Capture the cell that displays the provided text and extract its [X, Y] central coordinate. 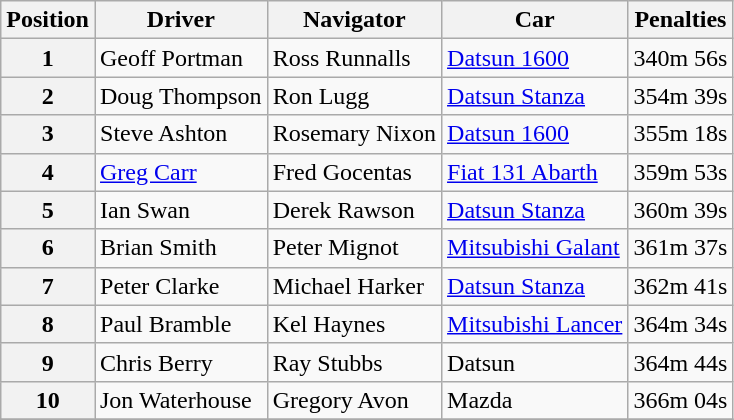
3 [48, 134]
Datsun [535, 362]
Ian Swan [180, 210]
361m 37s [680, 248]
Kel Haynes [354, 324]
2 [48, 96]
10 [48, 400]
Peter Mignot [354, 248]
Driver [180, 20]
340m 56s [680, 58]
355m 18s [680, 134]
9 [48, 362]
Navigator [354, 20]
1 [48, 58]
4 [48, 172]
Steve Ashton [180, 134]
7 [48, 286]
Fiat 131 Abarth [535, 172]
360m 39s [680, 210]
5 [48, 210]
Gregory Avon [354, 400]
Ross Runnalls [354, 58]
366m 04s [680, 400]
Mazda [535, 400]
Geoff Portman [180, 58]
Mitsubishi Galant [535, 248]
Ray Stubbs [354, 362]
364m 44s [680, 362]
8 [48, 324]
Peter Clarke [180, 286]
Position [48, 20]
Greg Carr [180, 172]
Michael Harker [354, 286]
Ron Lugg [354, 96]
362m 41s [680, 286]
Doug Thompson [180, 96]
354m 39s [680, 96]
Mitsubishi Lancer [535, 324]
Car [535, 20]
Brian Smith [180, 248]
Penalties [680, 20]
359m 53s [680, 172]
Fred Gocentas [354, 172]
Chris Berry [180, 362]
Derek Rawson [354, 210]
364m 34s [680, 324]
Jon Waterhouse [180, 400]
6 [48, 248]
Rosemary Nixon [354, 134]
Paul Bramble [180, 324]
